Locate the cell with the specified text and output its [X, Y] center coordinate. 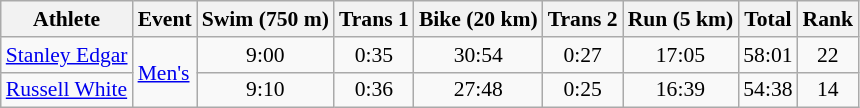
Trans 2 [583, 19]
Stanley Edgar [67, 55]
58:01 [768, 55]
Swim (750 m) [266, 19]
30:54 [478, 55]
Rank [828, 19]
Total [768, 19]
27:48 [478, 90]
Athlete [67, 19]
Men's [165, 72]
Event [165, 19]
0:27 [583, 55]
0:25 [583, 90]
Run (5 km) [681, 19]
Bike (20 km) [478, 19]
Trans 1 [374, 19]
Russell White [67, 90]
22 [828, 55]
17:05 [681, 55]
0:36 [374, 90]
9:10 [266, 90]
0:35 [374, 55]
16:39 [681, 90]
54:38 [768, 90]
14 [828, 90]
9:00 [266, 55]
